For the text-containing cell, return its midpoint in [X, Y] coordinate format. 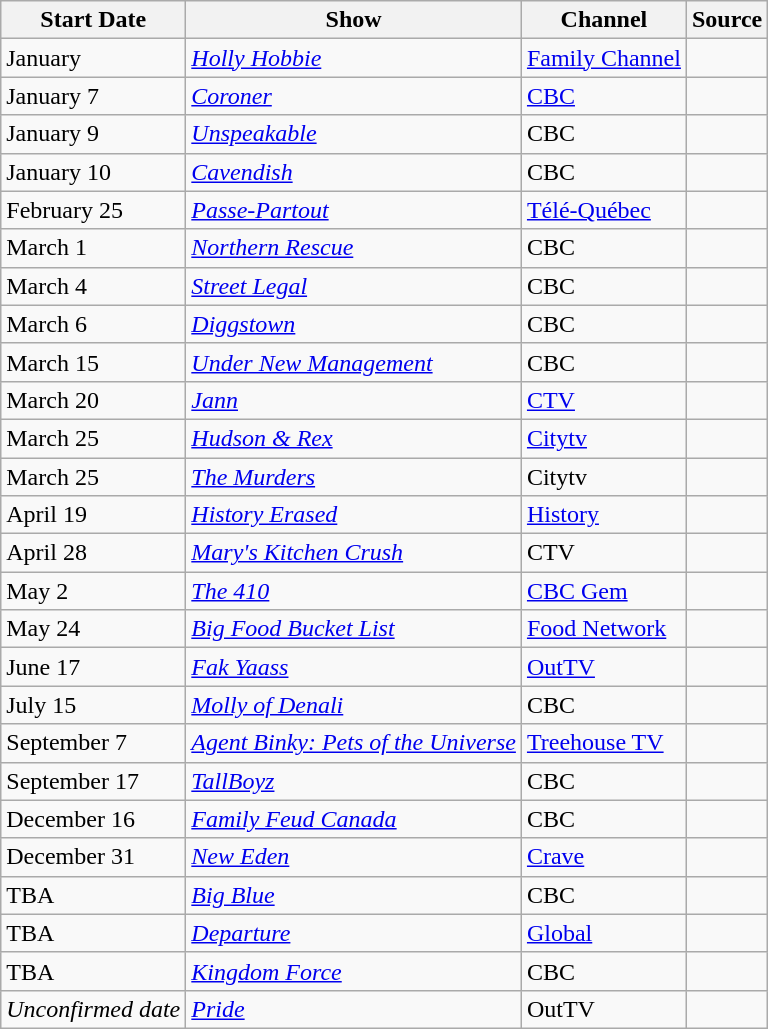
September 7 [94, 743]
January 7 [94, 96]
Family Channel [604, 58]
History [604, 515]
Passe-Partout [354, 210]
Kingdom Force [354, 971]
Agent Binky: Pets of the Universe [354, 743]
Northern Rescue [354, 248]
Fak Yaass [354, 667]
Unspeakable [354, 134]
March 20 [94, 400]
Channel [604, 20]
June 17 [94, 667]
March 15 [94, 362]
Treehouse TV [604, 743]
Diggstown [354, 324]
April 28 [94, 553]
Unconfirmed date [94, 1009]
Departure [354, 933]
Télé-Québec [604, 210]
May 2 [94, 591]
Under New Management [354, 362]
July 15 [94, 705]
March 4 [94, 286]
Jann [354, 400]
Cavendish [354, 172]
Coroner [354, 96]
December 31 [94, 857]
January 10 [94, 172]
Mary's Kitchen Crush [354, 553]
Big Blue [354, 895]
Holly Hobbie [354, 58]
December 16 [94, 819]
Family Feud Canada [354, 819]
March 1 [94, 248]
The 410 [354, 591]
March 6 [94, 324]
September 17 [94, 781]
Pride [354, 1009]
Show [354, 20]
Crave [604, 857]
January 9 [94, 134]
Food Network [604, 629]
TallBoyz [354, 781]
Big Food Bucket List [354, 629]
New Eden [354, 857]
January [94, 58]
April 19 [94, 515]
Hudson & Rex [354, 438]
May 24 [94, 629]
Street Legal [354, 286]
Molly of Denali [354, 705]
CBC Gem [604, 591]
History Erased [354, 515]
Source [726, 20]
The Murders [354, 477]
Global [604, 933]
Start Date [94, 20]
February 25 [94, 210]
